Determine the [x, y] coordinate at the center of the cell enclosing the given text.  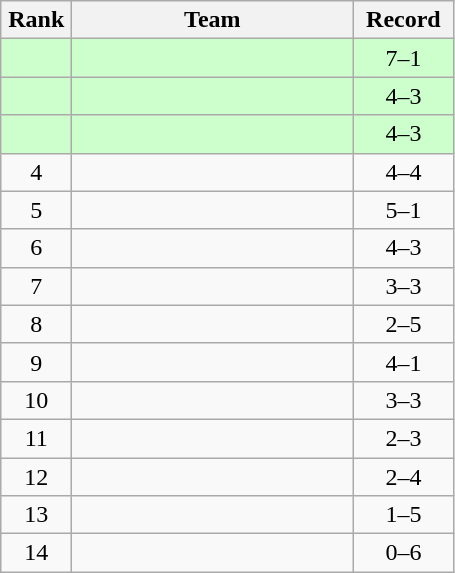
10 [36, 400]
2–3 [404, 438]
14 [36, 553]
2–4 [404, 477]
4–1 [404, 362]
8 [36, 324]
Record [404, 20]
2–5 [404, 324]
Rank [36, 20]
5 [36, 210]
9 [36, 362]
12 [36, 477]
1–5 [404, 515]
7–1 [404, 58]
5–1 [404, 210]
0–6 [404, 553]
Team [212, 20]
7 [36, 286]
11 [36, 438]
4 [36, 172]
6 [36, 248]
13 [36, 515]
4–4 [404, 172]
